Search for the cell housing the specified text and yield its (x, y) center coordinate. 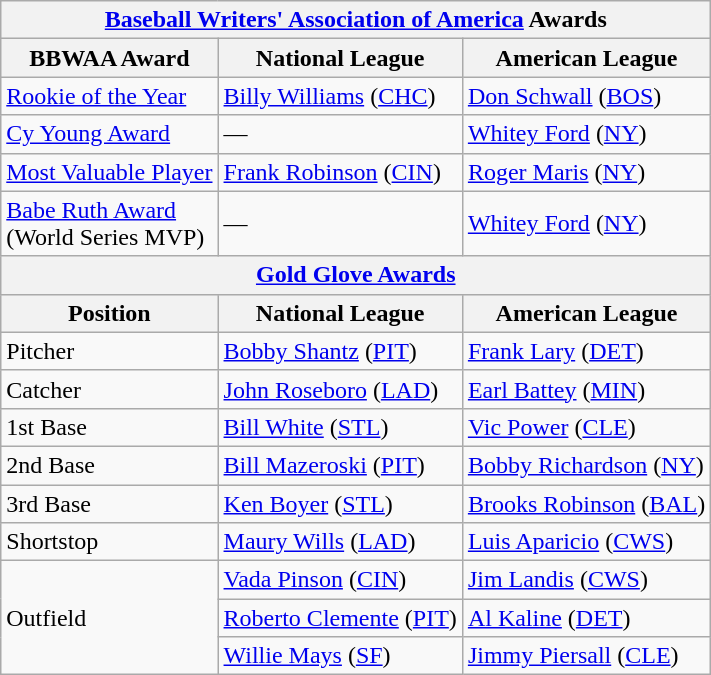
Maury Wills (LAD) (340, 542)
Al Kaline (DET) (586, 618)
Don Schwall (BOS) (586, 96)
Bill Mazeroski (PIT) (340, 465)
Willie Mays (SF) (340, 656)
Roberto Clemente (PIT) (340, 618)
Catcher (110, 389)
Bill White (STL) (340, 427)
Baseball Writers' Association of America Awards (356, 20)
Bobby Shantz (PIT) (340, 351)
Cy Young Award (110, 134)
Frank Lary (DET) (586, 351)
Frank Robinson (CIN) (340, 172)
Brooks Robinson (BAL) (586, 503)
Ken Boyer (STL) (340, 503)
Billy Williams (CHC) (340, 96)
1st Base (110, 427)
Vada Pinson (CIN) (340, 580)
Position (110, 313)
Babe Ruth Award(World Series MVP) (110, 224)
Jimmy Piersall (CLE) (586, 656)
Shortstop (110, 542)
Rookie of the Year (110, 96)
Most Valuable Player (110, 172)
Jim Landis (CWS) (586, 580)
BBWAA Award (110, 58)
Vic Power (CLE) (586, 427)
3rd Base (110, 503)
Pitcher (110, 351)
2nd Base (110, 465)
Roger Maris (NY) (586, 172)
Outfield (110, 618)
Luis Aparicio (CWS) (586, 542)
Earl Battey (MIN) (586, 389)
John Roseboro (LAD) (340, 389)
Gold Glove Awards (356, 275)
Bobby Richardson (NY) (586, 465)
